Search for the cell housing the specified text and yield its [X, Y] center coordinate. 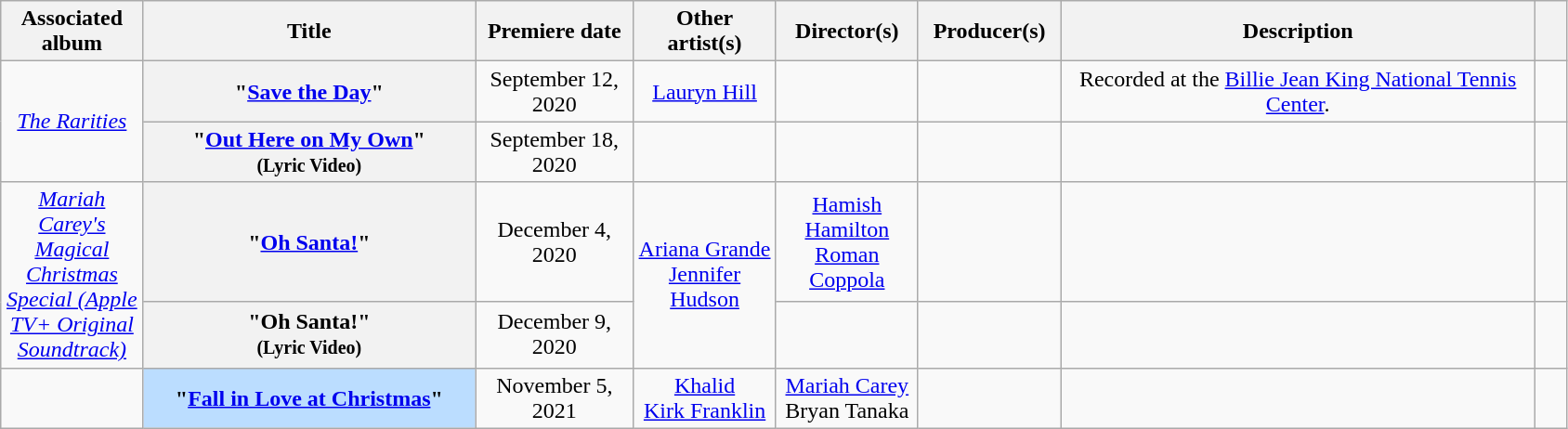
September 12, 2020 [555, 91]
Premiere date [555, 32]
The Rarities [72, 122]
September 18, 2020 [555, 152]
Associated album [72, 32]
Ariana GrandeJennifer Hudson [704, 275]
Description [1299, 32]
"Oh Santa!" [309, 241]
November 5, 2021 [555, 397]
December 9, 2020 [555, 334]
Recorded at the Billie Jean King National Tennis Center. [1299, 91]
Lauryn Hill [704, 91]
"Out Here on My Own"(Lyric Video) [309, 152]
Title [309, 32]
Other artist(s) [704, 32]
Mariah CareyBryan Tanaka [847, 397]
Director(s) [847, 32]
KhalidKirk Franklin [704, 397]
Producer(s) [988, 32]
December 4, 2020 [555, 241]
"Oh Santa!"(Lyric Video) [309, 334]
Mariah Carey's Magical Christmas Special (Apple TV+ Original Soundtrack) [72, 275]
"Save the Day" [309, 91]
"Fall in Love at Christmas" [309, 397]
Hamish HamiltonRoman Coppola [847, 241]
